Search for the cell housing the specified text and yield its [x, y] center coordinate. 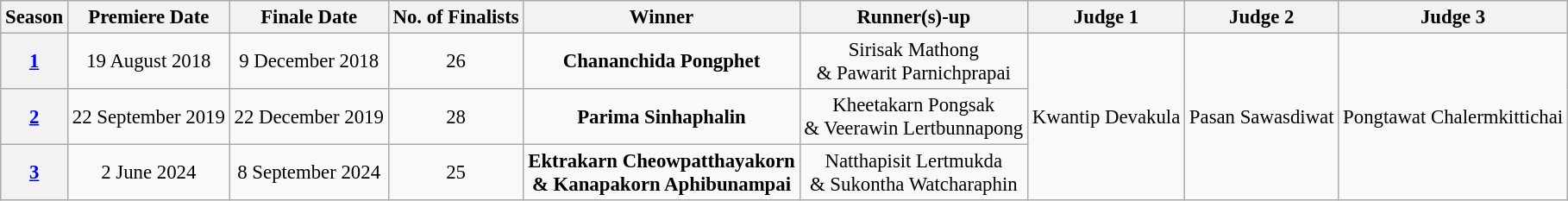
2 June 2024 [148, 173]
No. of Finalists [455, 17]
Parima Sinhaphalin [662, 117]
19 August 2018 [148, 62]
Judge 1 [1107, 17]
28 [455, 117]
Runner(s)-up [913, 17]
Winner [662, 17]
Natthapisit Lertmukda& Sukontha Watcharaphin [913, 173]
25 [455, 173]
Kheetakarn Pongsak & Veerawin Lertbunnapong [913, 117]
8 September 2024 [309, 173]
9 December 2018 [309, 62]
26 [455, 62]
Judge 3 [1453, 17]
Ektrakarn Cheowpatthayakorn& Kanapakorn Aphibunampai [662, 173]
22 December 2019 [309, 117]
Pongtawat Chalermkittichai [1453, 117]
Premiere Date [148, 17]
1 [34, 62]
Finale Date [309, 17]
2 [34, 117]
3 [34, 173]
Judge 2 [1262, 17]
Pasan Sawasdiwat [1262, 117]
Sirisak Mathong & Pawarit Parnichprapai [913, 62]
22 September 2019 [148, 117]
Kwantip Devakula [1107, 117]
Chananchida Pongphet [662, 62]
Season [34, 17]
